Locate the cell with the specified text and output its [x, y] center coordinate. 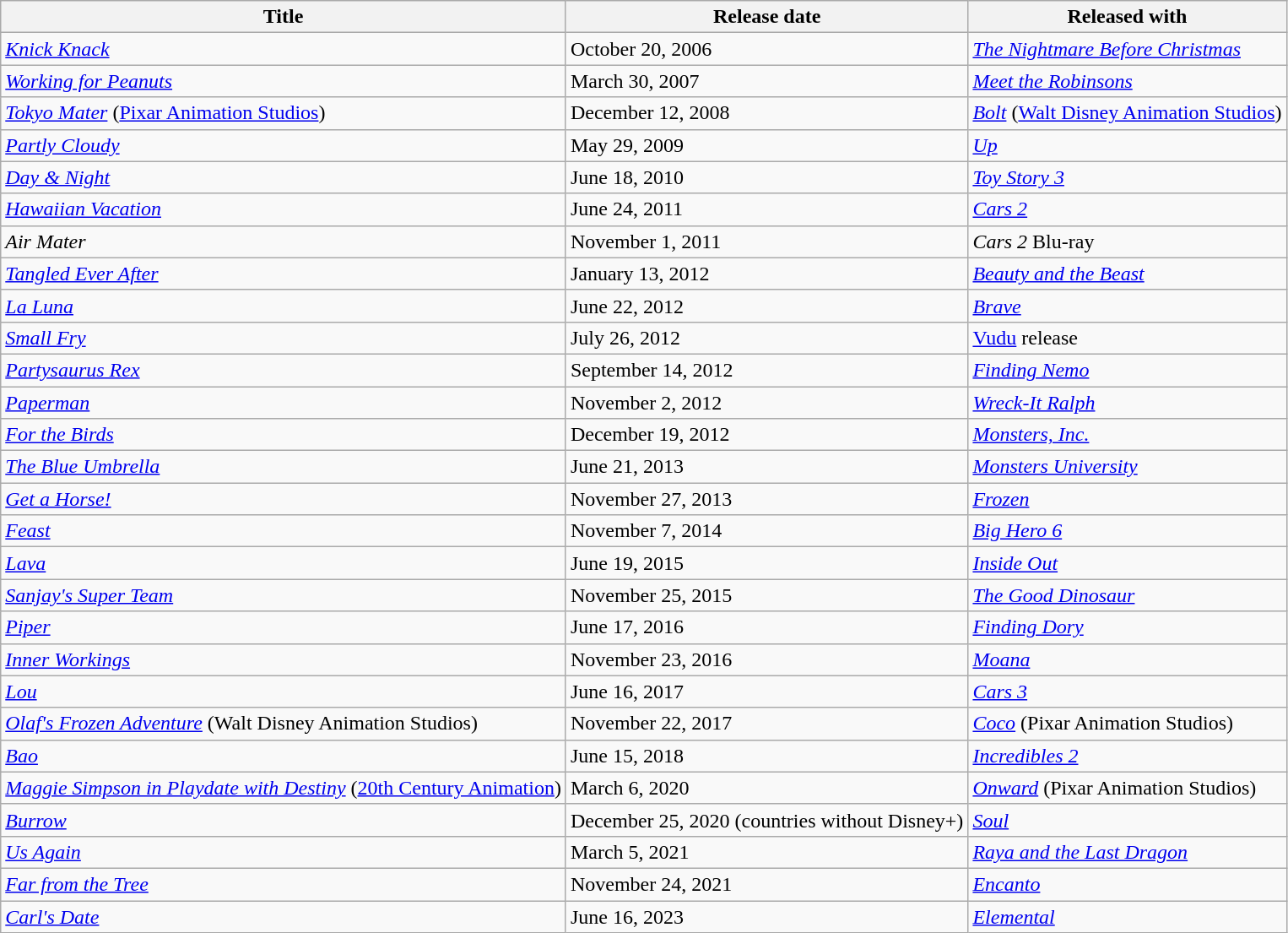
July 26, 2012 [766, 338]
Day & Night [284, 177]
November 23, 2016 [766, 659]
Tokyo Mater (Pixar Animation Studios) [284, 113]
December 12, 2008 [766, 113]
Big Hero 6 [1128, 531]
Bolt (Walt Disney Animation Studios) [1128, 113]
Soul [1128, 820]
For the Birds [284, 435]
Elemental [1128, 916]
The Blue Umbrella [284, 467]
Release date [766, 17]
November 25, 2015 [766, 595]
Olaf's Frozen Adventure (Walt Disney Animation Studios) [284, 724]
Knick Knack [284, 49]
May 29, 2009 [766, 145]
Burrow [284, 820]
October 20, 2006 [766, 49]
Incredibles 2 [1128, 756]
Inner Workings [284, 659]
November 7, 2014 [766, 531]
March 6, 2020 [766, 788]
Far from the Tree [284, 884]
November 1, 2011 [766, 241]
Toy Story 3 [1128, 177]
Monsters, Inc. [1128, 435]
Encanto [1128, 884]
Moana [1128, 659]
Small Fry [284, 338]
Paperman [284, 403]
Sanjay's Super Team [284, 595]
Up [1128, 145]
June 24, 2011 [766, 209]
Carl's Date [284, 916]
Lava [284, 563]
Beauty and the Beast [1128, 274]
Lou [284, 692]
November 24, 2021 [766, 884]
Onward (Pixar Animation Studios) [1128, 788]
Maggie Simpson in Playdate with Destiny (20th Century Animation) [284, 788]
November 2, 2012 [766, 403]
Cars 3 [1128, 692]
Meet the Robinsons [1128, 81]
Inside Out [1128, 563]
June 21, 2013 [766, 467]
June 19, 2015 [766, 563]
Partly Cloudy [284, 145]
November 27, 2013 [766, 499]
Hawaiian Vacation [284, 209]
June 18, 2010 [766, 177]
Partysaurus Rex [284, 370]
Monsters University [1128, 467]
Title [284, 17]
June 16, 2017 [766, 692]
Finding Dory [1128, 627]
Us Again [284, 852]
June 22, 2012 [766, 306]
January 13, 2012 [766, 274]
Air Mater [284, 241]
La Luna [284, 306]
Cars 2 Blu-ray [1128, 241]
December 19, 2012 [766, 435]
The Good Dinosaur [1128, 595]
June 15, 2018 [766, 756]
Feast [284, 531]
Bao [284, 756]
September 14, 2012 [766, 370]
Coco (Pixar Animation Studios) [1128, 724]
Frozen [1128, 499]
November 22, 2017 [766, 724]
March 30, 2007 [766, 81]
March 5, 2021 [766, 852]
Get a Horse! [284, 499]
Cars 2 [1128, 209]
Finding Nemo [1128, 370]
December 25, 2020 (countries without Disney+) [766, 820]
Brave [1128, 306]
June 16, 2023 [766, 916]
Vudu release [1128, 338]
Working for Peanuts [284, 81]
June 17, 2016 [766, 627]
Wreck-It Ralph [1128, 403]
Piper [284, 627]
Tangled Ever After [284, 274]
Raya and the Last Dragon [1128, 852]
The Nightmare Before Christmas [1128, 49]
Released with [1128, 17]
